Return (x, y) of the center of cell containing provided text 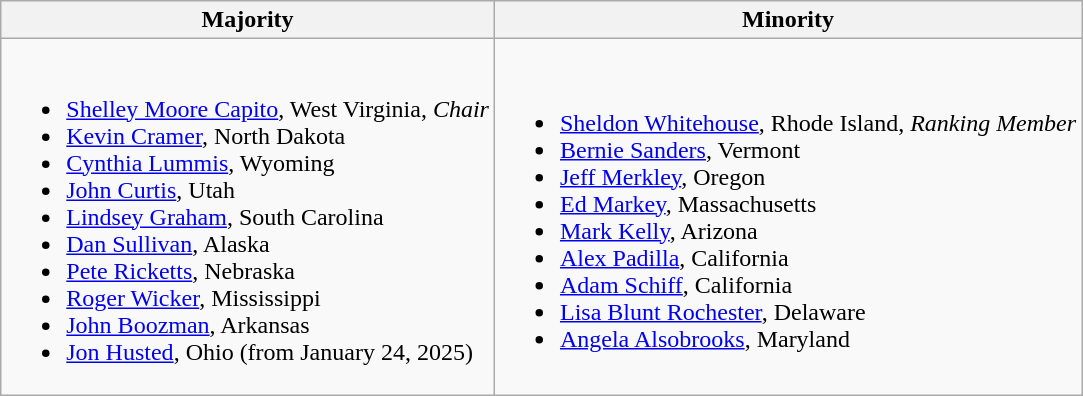
Majority (248, 20)
Minority (788, 20)
